Extract the (X, Y) coordinate from the center of the cell holding the provided text.  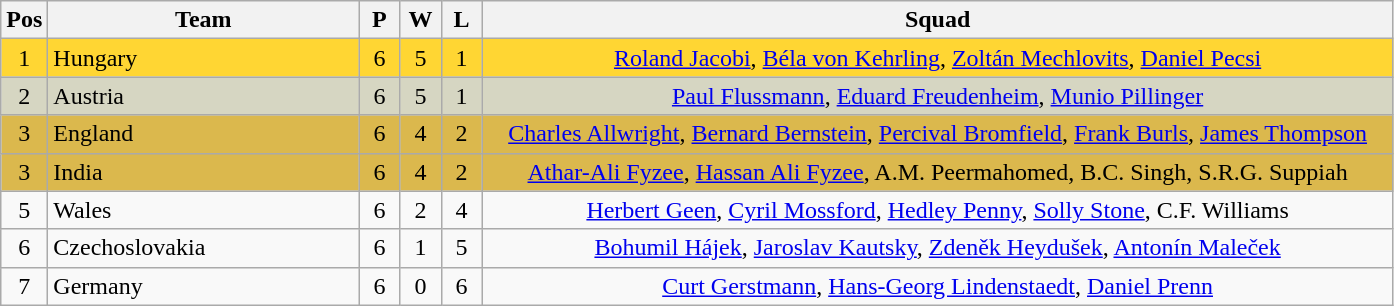
Wales (204, 210)
Hungary (204, 58)
0 (420, 286)
Roland Jacobi, Béla von Kehrling, Zoltán Mechlovits, Daniel Pecsi (938, 58)
Czechoslovakia (204, 248)
India (204, 172)
Paul Flussmann, Eduard Freudenheim, Munio Pillinger (938, 96)
L (462, 20)
England (204, 134)
7 (24, 286)
Squad (938, 20)
Athar-Ali Fyzee, Hassan Ali Fyzee, A.M. Peermahomed, B.C. Singh, S.R.G. Suppiah (938, 172)
Charles Allwright, Bernard Bernstein, Percival Bromfield, Frank Burls, James Thompson (938, 134)
Austria (204, 96)
Pos (24, 20)
Team (204, 20)
P (380, 20)
Germany (204, 286)
Herbert Geen, Cyril Mossford, Hedley Penny, Solly Stone, C.F. Williams (938, 210)
W (420, 20)
Curt Gerstmann, Hans-Georg Lindenstaedt, Daniel Prenn (938, 286)
Bohumil Hájek, Jaroslav Kautsky, Zdeněk Heydušek, Antonín Maleček (938, 248)
